Capture the cell that displays the provided text and extract its (X, Y) central coordinate. 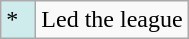
* (18, 20)
Led the league (112, 20)
